Identify which cell holds the provided text, then report its [X, Y] central coordinate. 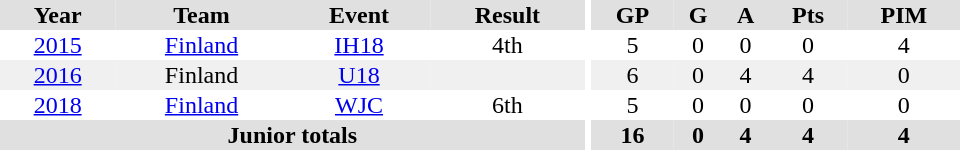
2015 [58, 45]
A [746, 15]
16 [632, 135]
GP [632, 15]
Result [507, 15]
4th [507, 45]
2016 [58, 75]
PIM [904, 15]
6th [507, 105]
Year [58, 15]
6 [632, 75]
Team [202, 15]
WJC [359, 105]
G [698, 15]
Junior totals [292, 135]
Event [359, 15]
U18 [359, 75]
2018 [58, 105]
IH18 [359, 45]
Pts [808, 15]
